Return the (x, y) coordinate for the center point of the cell that contains the specified text.  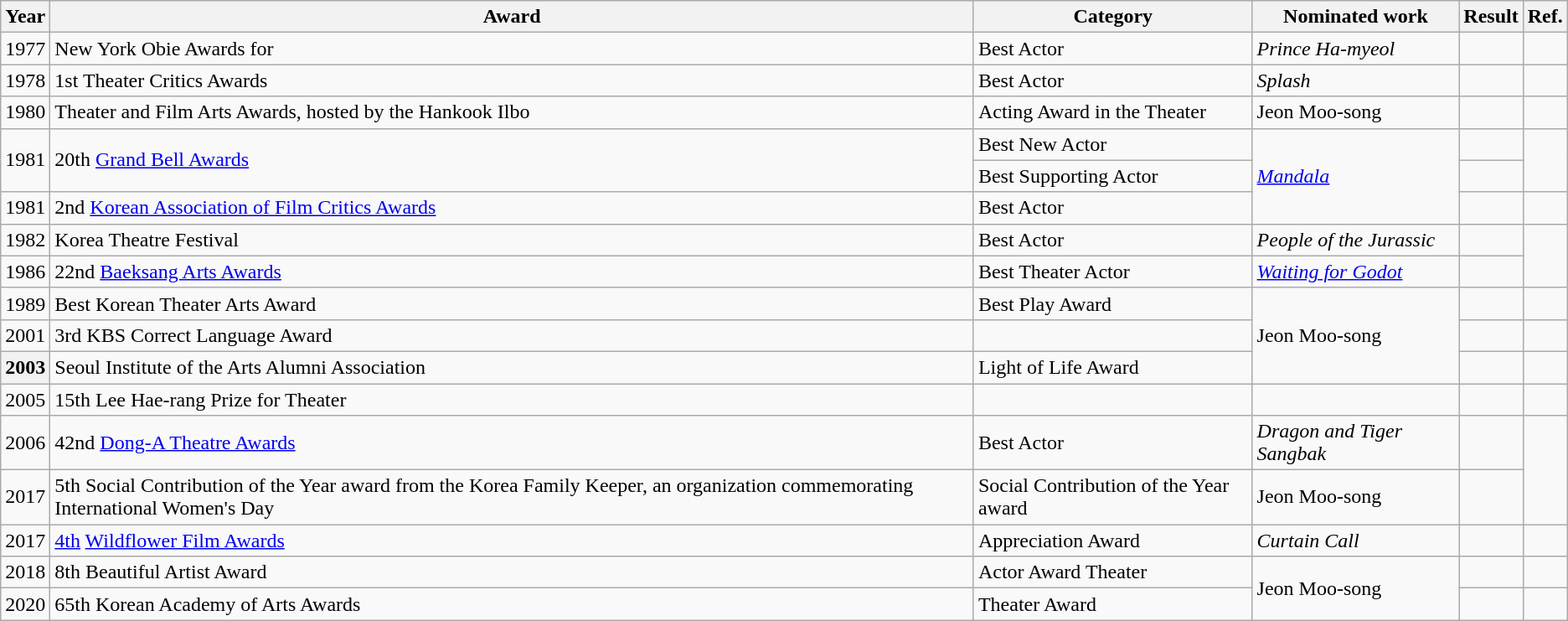
Award (513, 17)
People of the Jurassic (1355, 240)
1978 (25, 80)
22nd Baeksang Arts Awards (513, 272)
42nd Dong-A Theatre Awards (513, 442)
2018 (25, 572)
Category (1112, 17)
Year (25, 17)
Nominated work (1355, 17)
2005 (25, 400)
Splash (1355, 80)
1989 (25, 303)
2006 (25, 442)
2001 (25, 335)
Best Supporting Actor (1112, 176)
Ref. (1545, 17)
8th Beautiful Artist Award (513, 572)
4th Wildflower Film Awards (513, 541)
Acting Award in the Theater (1112, 112)
Best New Actor (1112, 144)
Actor Award Theater (1112, 572)
Social Contribution of the Year award (1112, 498)
2020 (25, 604)
Curtain Call (1355, 541)
1982 (25, 240)
Waiting for Godot (1355, 272)
Theater and Film Arts Awards, hosted by the Hankook Ilbo (513, 112)
Best Play Award (1112, 303)
65th Korean Academy of Arts Awards (513, 604)
5th Social Contribution of the Year award from the Korea Family Keeper, an organization commemorating International Women's Day (513, 498)
1977 (25, 49)
Seoul Institute of the Arts Alumni Association (513, 367)
Best Korean Theater Arts Award (513, 303)
1980 (25, 112)
Light of Life Award (1112, 367)
1st Theater Critics Awards (513, 80)
Mandala (1355, 176)
Best Theater Actor (1112, 272)
2003 (25, 367)
Appreciation Award (1112, 541)
Korea Theatre Festival (513, 240)
Result (1491, 17)
2nd Korean Association of Film Critics Awards (513, 208)
Prince Ha-myeol (1355, 49)
Dragon and Tiger Sangbak (1355, 442)
3rd KBS Correct Language Award (513, 335)
1986 (25, 272)
15th Lee Hae-rang Prize for Theater (513, 400)
Theater Award (1112, 604)
New York Obie Awards for (513, 49)
20th Grand Bell Awards (513, 160)
